Return the (x, y) coordinate for the center point of the cell that contains the specified text.  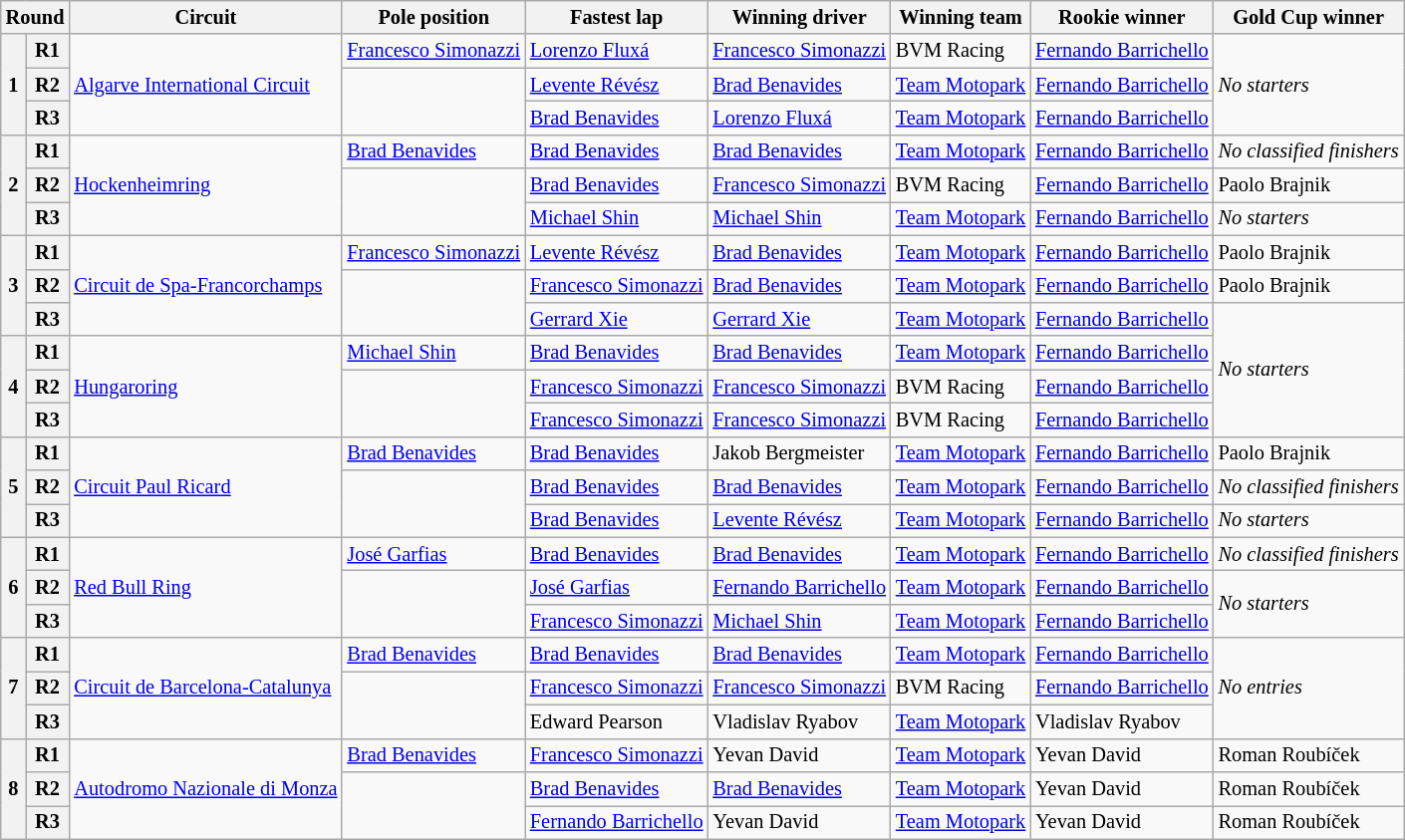
Round (36, 17)
2 (14, 185)
Circuit de Barcelona-Catalunya (205, 688)
Hungaroring (205, 387)
Jakob Bergmeister (799, 453)
Pole position (432, 17)
Fastest lap (616, 17)
Red Bull Ring (205, 588)
Circuit de Spa-Francorchamps (205, 285)
3 (14, 285)
Winning driver (799, 17)
Autodromo Nazionale di Monza (205, 789)
8 (14, 789)
No entries (1309, 688)
1 (14, 84)
Edward Pearson (616, 721)
Hockenheimring (205, 185)
Gold Cup winner (1309, 17)
Circuit Paul Ricard (205, 486)
Algarve International Circuit (205, 84)
7 (14, 688)
4 (14, 387)
6 (14, 588)
Rookie winner (1122, 17)
Winning team (961, 17)
Circuit (205, 17)
5 (14, 486)
